Extract the (x, y) coordinate from the center of the cell holding the provided text.  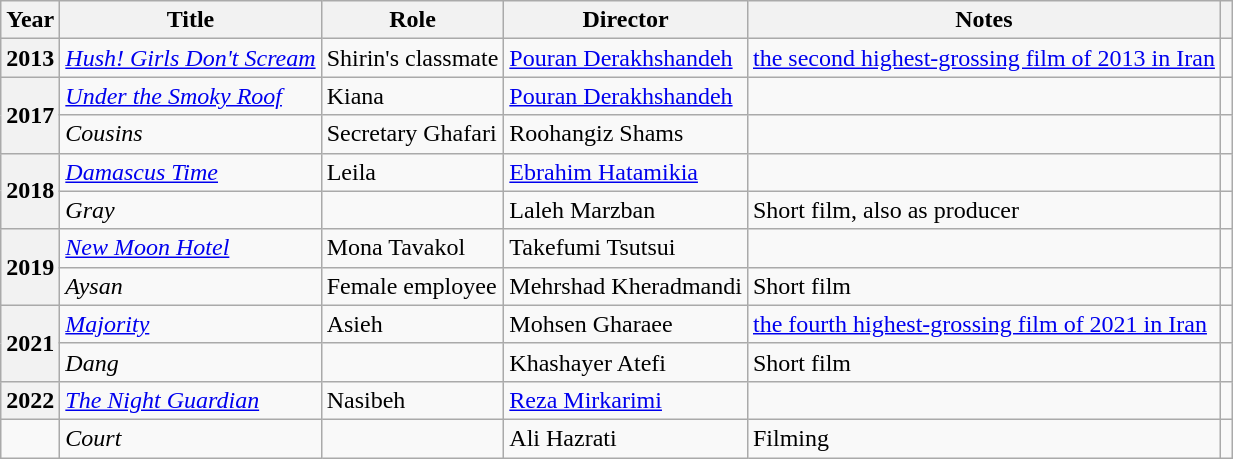
Hush! Girls Don't Scream (190, 58)
Court (190, 438)
the fourth highest-grossing film of 2021 in Iran (984, 324)
Ebrahim Hatamikia (626, 172)
Mehrshad Kheradmandi (626, 286)
2018 (30, 191)
Gray (190, 210)
2017 (30, 115)
Short film, also as producer (984, 210)
Roohangiz Shams (626, 134)
Khashayer Atefi (626, 362)
Shirin's classmate (412, 58)
2013 (30, 58)
Year (30, 20)
Majority (190, 324)
Damascus Time (190, 172)
Aysan (190, 286)
Reza Mirkarimi (626, 400)
Filming (984, 438)
Takefumi Tsutsui (626, 248)
Secretary Ghafari (412, 134)
Ali Hazrati (626, 438)
2019 (30, 267)
Asieh (412, 324)
Nasibeh (412, 400)
Title (190, 20)
the second highest-grossing film of 2013 in Iran (984, 58)
Dang (190, 362)
The Night Guardian (190, 400)
Leila (412, 172)
Laleh Marzban (626, 210)
2021 (30, 343)
Female employee (412, 286)
2022 (30, 400)
Director (626, 20)
Cousins (190, 134)
Mohsen Gharaee (626, 324)
New Moon Hotel (190, 248)
Kiana (412, 96)
Mona Tavakol (412, 248)
Role (412, 20)
Notes (984, 20)
Under the Smoky Roof (190, 96)
